Capture the cell that displays the provided text and extract its (X, Y) central coordinate. 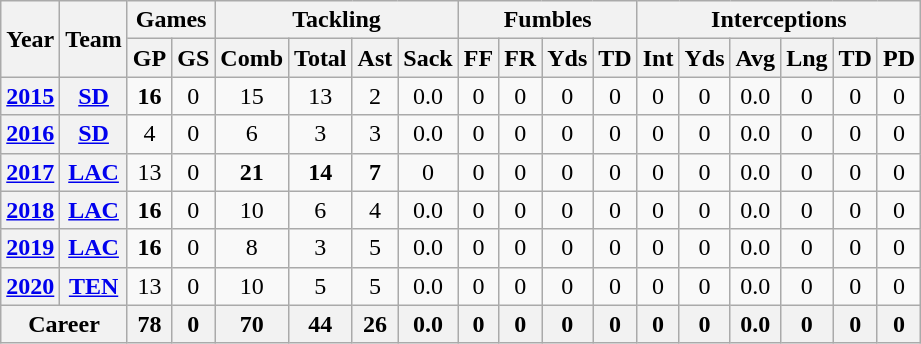
Year (30, 39)
2015 (30, 96)
2017 (30, 172)
Sack (428, 58)
70 (252, 324)
2018 (30, 210)
2016 (30, 134)
21 (252, 172)
2020 (30, 286)
Ast (375, 58)
78 (149, 324)
14 (321, 172)
8 (252, 248)
Tackling (336, 20)
GS (194, 58)
PD (898, 58)
Lng (807, 58)
Career (64, 324)
Total (321, 58)
Team (94, 39)
Comb (252, 58)
Fumbles (548, 20)
Int (658, 58)
FF (478, 58)
Games (170, 20)
Avg (756, 58)
44 (321, 324)
2019 (30, 248)
26 (375, 324)
2 (375, 96)
Interceptions (778, 20)
FR (520, 58)
GP (149, 58)
7 (375, 172)
15 (252, 96)
TEN (94, 286)
